Return the [X, Y] coordinate for the center point of the cell that contains the specified text.  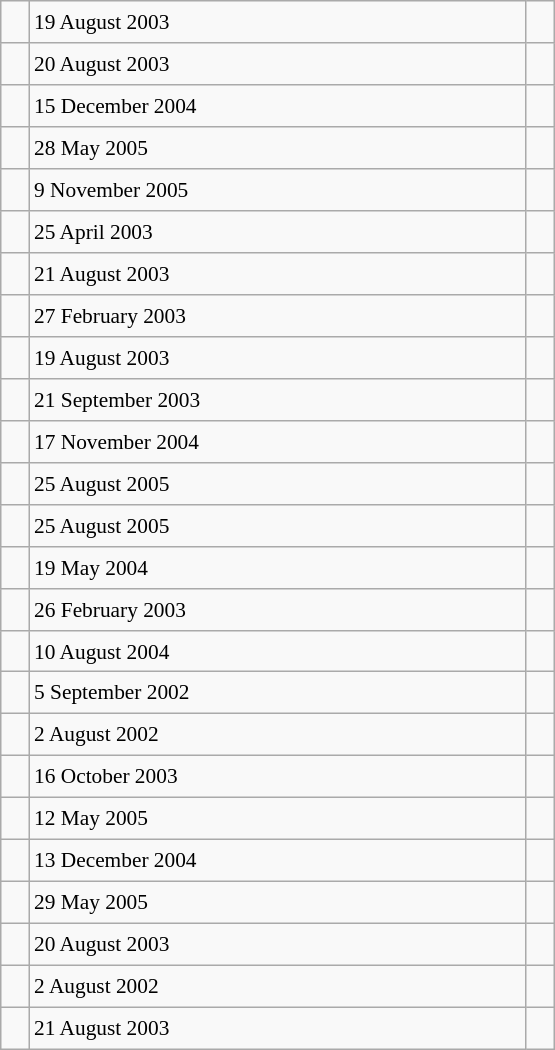
17 November 2004 [278, 441]
26 February 2003 [278, 609]
13 December 2004 [278, 861]
21 September 2003 [278, 399]
12 May 2005 [278, 819]
25 April 2003 [278, 232]
27 February 2003 [278, 316]
16 October 2003 [278, 777]
9 November 2005 [278, 190]
15 December 2004 [278, 106]
29 May 2005 [278, 903]
5 September 2002 [278, 693]
19 May 2004 [278, 567]
28 May 2005 [278, 148]
10 August 2004 [278, 651]
